From the cell containing the given text, extract its center point as (X, Y) coordinate. 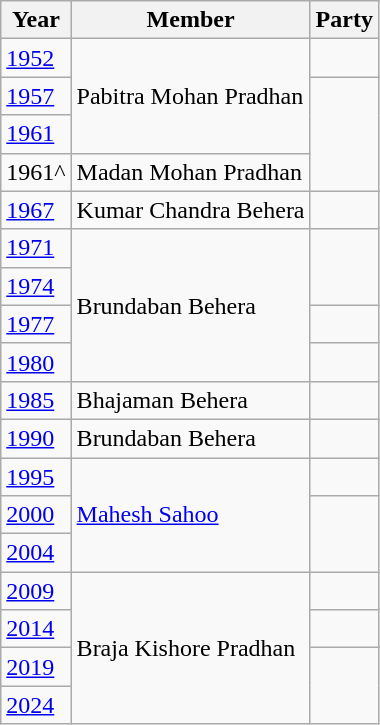
2019 (36, 667)
Braja Kishore Pradhan (190, 648)
1974 (36, 286)
2014 (36, 629)
1977 (36, 324)
1957 (36, 96)
1952 (36, 58)
1980 (36, 362)
Bhajaman Behera (190, 400)
1961^ (36, 172)
Mahesh Sahoo (190, 515)
1995 (36, 477)
1985 (36, 400)
2004 (36, 553)
Kumar Chandra Behera (190, 210)
Pabitra Mohan Pradhan (190, 96)
Year (36, 20)
Party (344, 20)
1967 (36, 210)
1990 (36, 438)
1971 (36, 248)
1961 (36, 134)
Member (190, 20)
2024 (36, 705)
Madan Mohan Pradhan (190, 172)
2000 (36, 515)
2009 (36, 591)
